Return the (x, y) coordinate for the center point of the cell that contains the specified text.  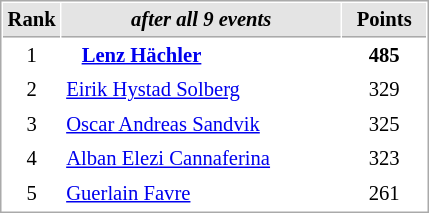
2 (32, 90)
Alban Elezi Cannaferina (202, 158)
Rank (32, 20)
1 (32, 56)
after all 9 events (202, 20)
Lenz Hächler (202, 56)
Eirik Hystad Solberg (202, 90)
4 (32, 158)
325 (384, 124)
261 (384, 194)
323 (384, 158)
Points (384, 20)
485 (384, 56)
Guerlain Favre (202, 194)
329 (384, 90)
Oscar Andreas Sandvik (202, 124)
5 (32, 194)
3 (32, 124)
